Search for the cell housing the specified text and yield its (X, Y) center coordinate. 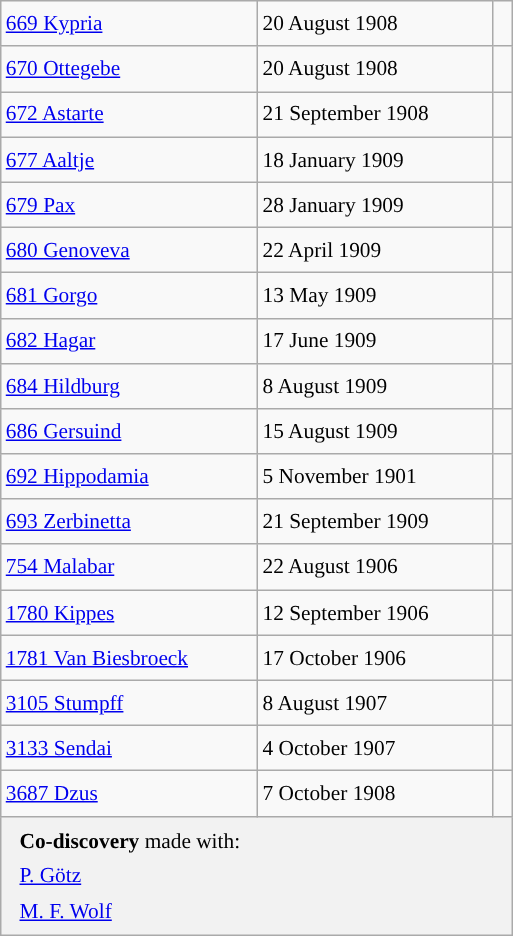
669 Kypria (130, 24)
21 September 1908 (376, 114)
22 April 1909 (376, 250)
670 Ottegebe (130, 68)
681 Gorgo (130, 296)
18 January 1909 (376, 160)
3105 Stumpff (130, 702)
8 August 1907 (376, 702)
1780 Kippes (130, 612)
17 June 1909 (376, 340)
1781 Van Biesbroeck (130, 658)
684 Hildburg (130, 386)
Co-discovery made with: P. Götz M. F. Wolf (256, 876)
672 Astarte (130, 114)
680 Genoveva (130, 250)
21 September 1909 (376, 522)
28 January 1909 (376, 204)
13 May 1909 (376, 296)
4 October 1907 (376, 748)
8 August 1909 (376, 386)
17 October 1906 (376, 658)
7 October 1908 (376, 794)
5 November 1901 (376, 476)
686 Gersuind (130, 432)
682 Hagar (130, 340)
692 Hippodamia (130, 476)
3133 Sendai (130, 748)
3687 Dzus (130, 794)
754 Malabar (130, 566)
693 Zerbinetta (130, 522)
15 August 1909 (376, 432)
12 September 1906 (376, 612)
22 August 1906 (376, 566)
679 Pax (130, 204)
677 Aaltje (130, 160)
